Identify which cell holds the provided text, then report its (x, y) central coordinate. 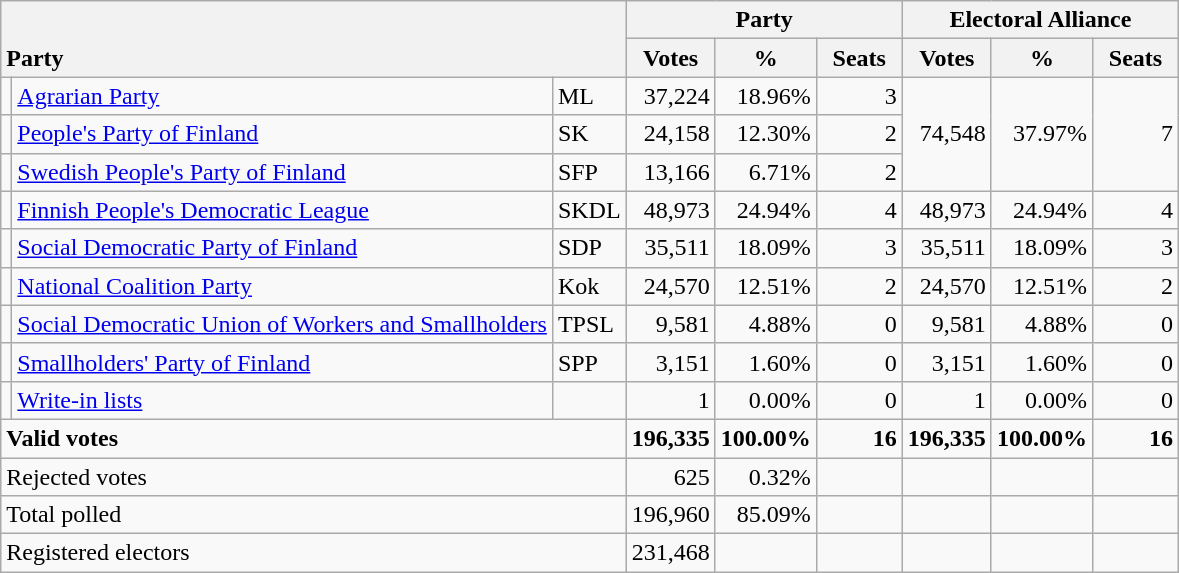
ML (589, 96)
TPSL (589, 324)
Rejected votes (314, 477)
Smallholders' Party of Finland (282, 362)
231,468 (670, 553)
625 (670, 477)
Valid votes (314, 438)
SKDL (589, 210)
74,548 (946, 134)
SFP (589, 172)
SDP (589, 248)
People's Party of Finland (282, 134)
24,158 (670, 134)
Swedish People's Party of Finland (282, 172)
Total polled (314, 515)
Registered electors (314, 553)
37,224 (670, 96)
SPP (589, 362)
Finnish People's Democratic League (282, 210)
37.97% (1042, 134)
0.32% (766, 477)
SK (589, 134)
7 (1135, 134)
18.96% (766, 96)
12.30% (766, 134)
85.09% (766, 515)
13,166 (670, 172)
National Coalition Party (282, 286)
Agrarian Party (282, 96)
Social Democratic Union of Workers and Smallholders (282, 324)
Electoral Alliance (1040, 20)
Kok (589, 286)
Social Democratic Party of Finland (282, 248)
Write-in lists (282, 400)
196,960 (670, 515)
6.71% (766, 172)
